Locate the cell with the specified text and output its [x, y] center coordinate. 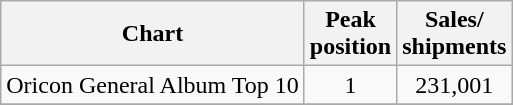
Peakposition [350, 34]
231,001 [454, 85]
Oricon General Album Top 10 [153, 85]
Chart [153, 34]
1 [350, 85]
Sales/shipments [454, 34]
